Pinpoint the cell where the given text exists, returning its (x, y) midpoint coordinate. 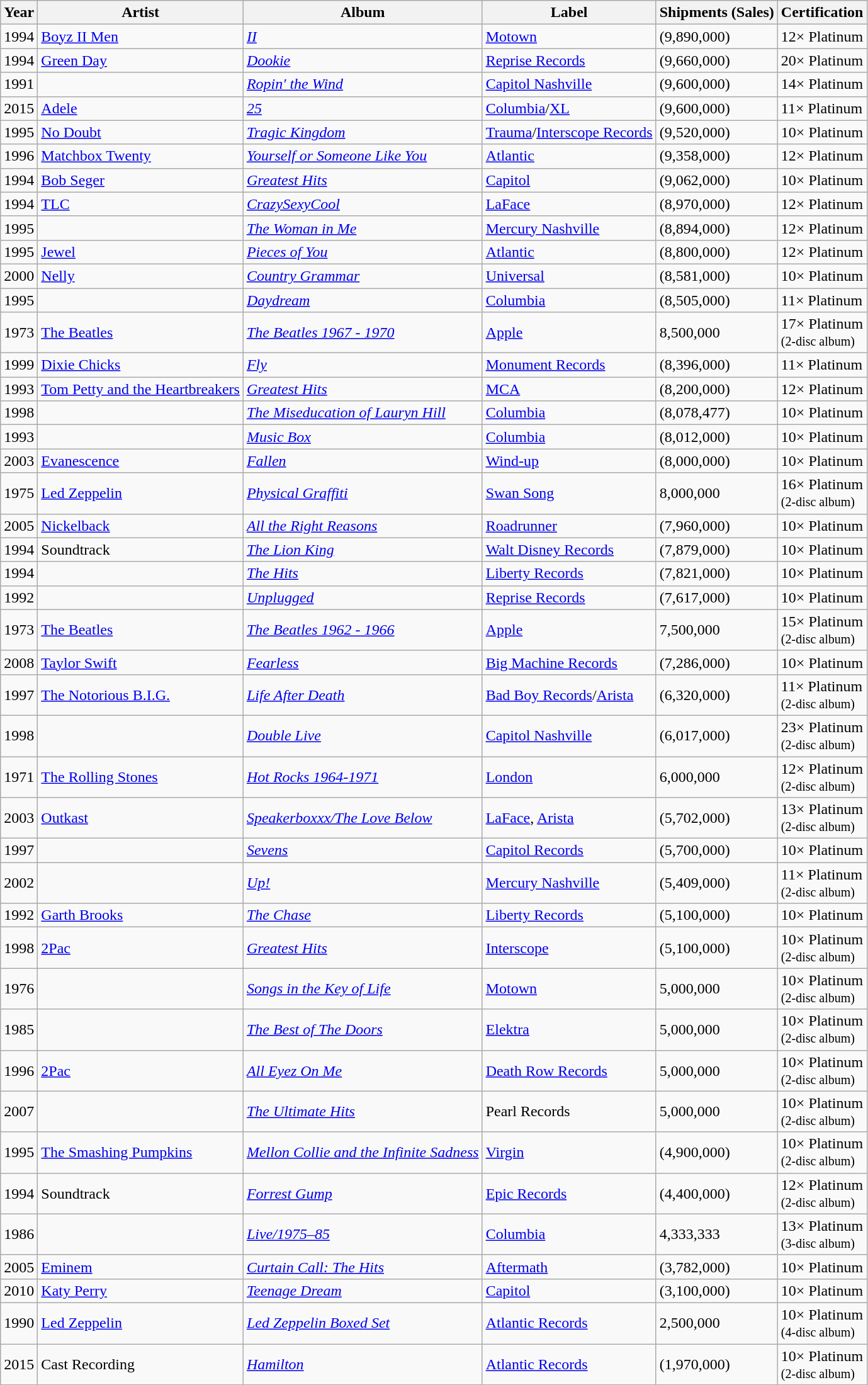
(8,505,000) (716, 300)
Curtain Call: The Hits (363, 1267)
The Beatles 1962 - 1966 (363, 630)
2002 (19, 883)
20× Platinum (822, 60)
Led Zeppelin Boxed Set (363, 1323)
Unplugged (363, 597)
Monument Records (569, 365)
13× Platinum(2-disc album) (822, 818)
Big Machine Records (569, 662)
The Miseducation of Lauryn Hill (363, 413)
Yourself or Someone Like You (363, 156)
Sevens (363, 851)
Interscope (569, 948)
Roadrunner (569, 526)
Physical Graffiti (363, 494)
Life After Death (363, 695)
(7,879,000) (716, 550)
Taylor Swift (141, 662)
(8,800,000) (716, 252)
2007 (19, 1112)
The Smashing Pumpkins (141, 1152)
Live/1975–85 (363, 1234)
Capitol Records (569, 851)
London (569, 777)
Trauma/Interscope Records (569, 132)
Wind-up (569, 461)
Cast Recording (141, 1364)
The Chase (363, 915)
(3,782,000) (716, 1267)
The Ultimate Hits (363, 1112)
(1,970,000) (716, 1364)
Matchbox Twenty (141, 156)
(4,900,000) (716, 1152)
Fallen (363, 461)
Pearl Records (569, 1112)
(6,017,000) (716, 735)
Elektra (569, 1030)
Evanescence (141, 461)
Outkast (141, 818)
Jewel (141, 252)
No Doubt (141, 132)
1985 (19, 1030)
All the Right Reasons (363, 526)
Teenage Dream (363, 1291)
(8,000,000) (716, 461)
Tragic Kingdom (363, 132)
(9,520,000) (716, 132)
(8,970,000) (716, 204)
23× Platinum(2-disc album) (822, 735)
(8,894,000) (716, 228)
Hot Rocks 1964-1971 (363, 777)
1976 (19, 988)
Up! (363, 883)
(5,409,000) (716, 883)
(8,396,000) (716, 365)
1991 (19, 84)
Music Box (363, 437)
Songs in the Key of Life (363, 988)
Nelly (141, 276)
Fearless (363, 662)
(9,358,000) (716, 156)
Pieces of You (363, 252)
(7,286,000) (716, 662)
The Rolling Stones (141, 777)
1971 (19, 777)
17× Platinum(2-disc album) (822, 332)
The Lion King (363, 550)
Death Row Records (569, 1070)
Daydream (363, 300)
Shipments (Sales) (716, 13)
2,500,000 (716, 1323)
Forrest Gump (363, 1194)
2000 (19, 276)
Aftermath (569, 1267)
II (363, 37)
2008 (19, 662)
All Eyez On Me (363, 1070)
(5,702,000) (716, 818)
Double Live (363, 735)
Dixie Chicks (141, 365)
(8,012,000) (716, 437)
The Notorious B.I.G. (141, 695)
25 (363, 108)
Boyz II Men (141, 37)
(8,078,477) (716, 413)
Mellon Collie and the Infinite Sadness (363, 1152)
(8,581,000) (716, 276)
The Best of The Doors (363, 1030)
Hamilton (363, 1364)
Universal (569, 276)
1975 (19, 494)
Speakerboxxx/The Love Below (363, 818)
15× Platinum(2-disc album) (822, 630)
Country Grammar (363, 276)
Certification (822, 13)
TLC (141, 204)
8,500,000 (716, 332)
Fly (363, 365)
Columbia/XL (569, 108)
Ropin' the Wind (363, 84)
MCA (569, 389)
Green Day (141, 60)
CrazySexyCool (363, 204)
Epic Records (569, 1194)
Adele (141, 108)
Garth Brooks (141, 915)
2010 (19, 1291)
(9,660,000) (716, 60)
Artist (141, 13)
(3,100,000) (716, 1291)
7,500,000 (716, 630)
(9,890,000) (716, 37)
(7,821,000) (716, 574)
4,333,333 (716, 1234)
LaFace, Arista (569, 818)
14× Platinum (822, 84)
Bob Seger (141, 180)
16× Platinum(2-disc album) (822, 494)
The Hits (363, 574)
The Beatles 1967 - 1970 (363, 332)
Virgin (569, 1152)
Label (569, 13)
(6,320,000) (716, 695)
(4,400,000) (716, 1194)
8,000,000 (716, 494)
6,000,000 (716, 777)
1986 (19, 1234)
Walt Disney Records (569, 550)
Eminem (141, 1267)
Dookie (363, 60)
LaFace (569, 204)
The Woman in Me (363, 228)
(8,200,000) (716, 389)
(7,960,000) (716, 526)
(5,700,000) (716, 851)
13× Platinum(3-disc album) (822, 1234)
(7,617,000) (716, 597)
Nickelback (141, 526)
1990 (19, 1323)
Album (363, 13)
Tom Petty and the Heartbreakers (141, 389)
Swan Song (569, 494)
10× Platinum(4-disc album) (822, 1323)
1999 (19, 365)
Bad Boy Records/Arista (569, 695)
Katy Perry (141, 1291)
Year (19, 13)
(9,062,000) (716, 180)
